Identify which cell holds the provided text, then report its [X, Y] central coordinate. 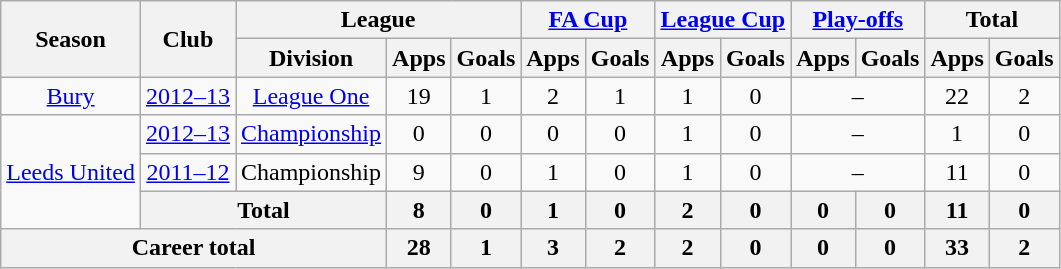
3 [553, 248]
League Cup [723, 20]
9 [419, 172]
Play-offs [858, 20]
28 [419, 248]
Bury [71, 96]
19 [419, 96]
Club [188, 39]
League [378, 20]
Leeds United [71, 172]
Season [71, 39]
2011–12 [188, 172]
22 [957, 96]
League One [312, 96]
Career total [194, 248]
Division [312, 58]
FA Cup [588, 20]
33 [957, 248]
8 [419, 210]
